Output the [x, y] coordinate of the center of the cell containing the given text.  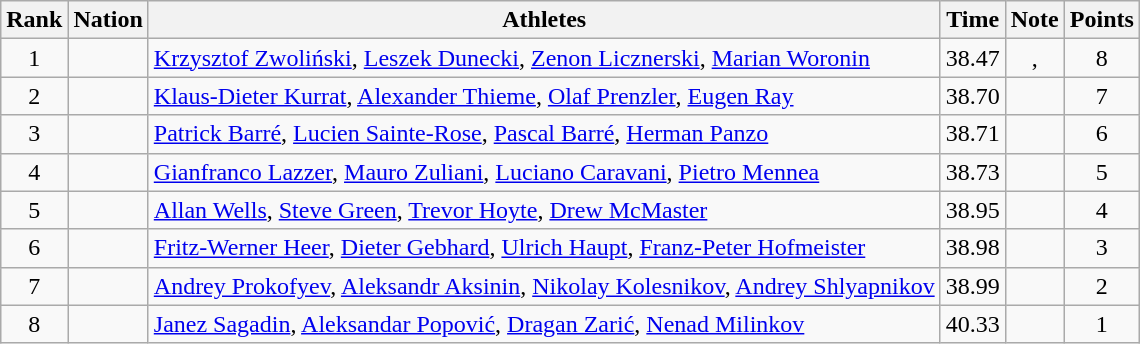
Krzysztof Zwoliński, Leszek Dunecki, Zenon Licznerski, Marian Woronin [544, 58]
Janez Sagadin, Aleksandar Popović, Dragan Zarić, Nenad Milinkov [544, 324]
Nation [108, 20]
Patrick Barré, Lucien Sainte-Rose, Pascal Barré, Herman Panzo [544, 134]
Rank [34, 20]
40.33 [972, 324]
38.71 [972, 134]
38.95 [972, 210]
38.99 [972, 286]
Klaus-Dieter Kurrat, Alexander Thieme, Olaf Prenzler, Eugen Ray [544, 96]
Allan Wells, Steve Green, Trevor Hoyte, Drew McMaster [544, 210]
Time [972, 20]
38.73 [972, 172]
, [1034, 58]
38.70 [972, 96]
38.98 [972, 248]
Points [1102, 20]
Gianfranco Lazzer, Mauro Zuliani, Luciano Caravani, Pietro Mennea [544, 172]
Note [1034, 20]
Athletes [544, 20]
38.47 [972, 58]
Fritz-Werner Heer, Dieter Gebhard, Ulrich Haupt, Franz-Peter Hofmeister [544, 248]
Andrey Prokofyev, Aleksandr Aksinin, Nikolay Kolesnikov, Andrey Shlyapnikov [544, 286]
